Determine the (X, Y) coordinate at the center of the cell enclosing the given text.  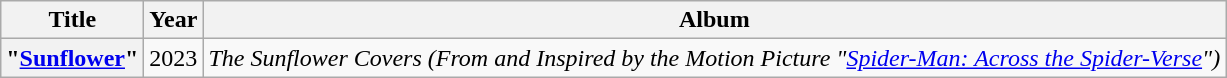
2023 (174, 58)
The Sunflower Covers (From and Inspired by the Motion Picture "Spider-Man: Across the Spider-Verse") (714, 58)
Album (714, 20)
Year (174, 20)
Title (72, 20)
"Sunflower" (72, 58)
